Search for the cell housing the specified text and yield its [x, y] center coordinate. 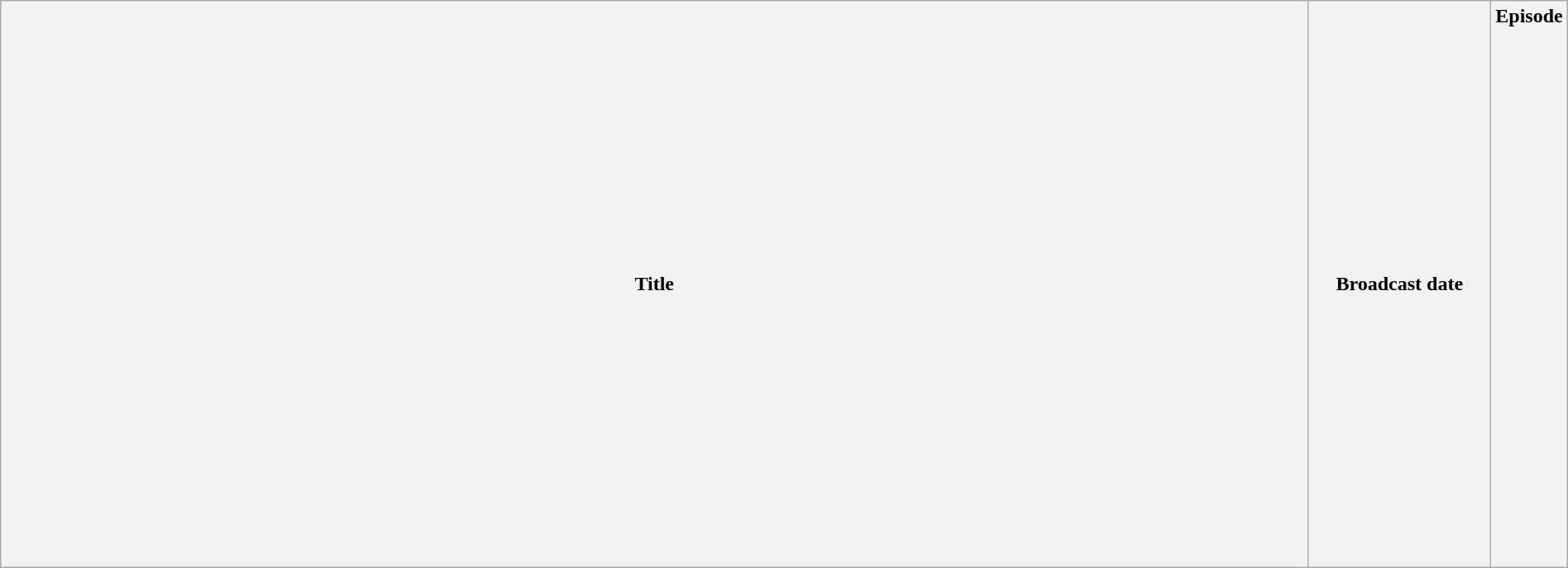
Broadcast date [1399, 284]
Title [655, 284]
Episode [1529, 284]
